For the text-containing cell, return its midpoint in [x, y] coordinate format. 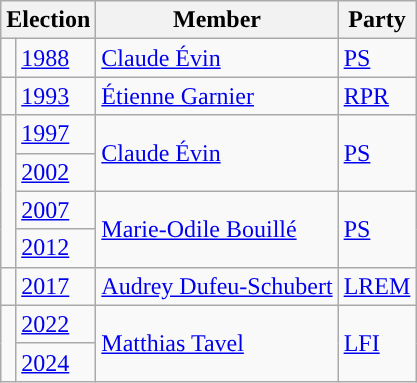
2024 [56, 362]
LFI [377, 343]
2002 [56, 172]
Audrey Dufeu-Schubert [217, 286]
1993 [56, 96]
Party [377, 20]
Matthias Tavel [217, 343]
Marie-Odile Bouillé [217, 229]
2022 [56, 324]
RPR [377, 96]
Étienne Garnier [217, 96]
2012 [56, 248]
2017 [56, 286]
LREM [377, 286]
Member [217, 20]
1988 [56, 58]
2007 [56, 210]
1997 [56, 134]
Election [48, 20]
